For the text-containing cell, return its midpoint in [x, y] coordinate format. 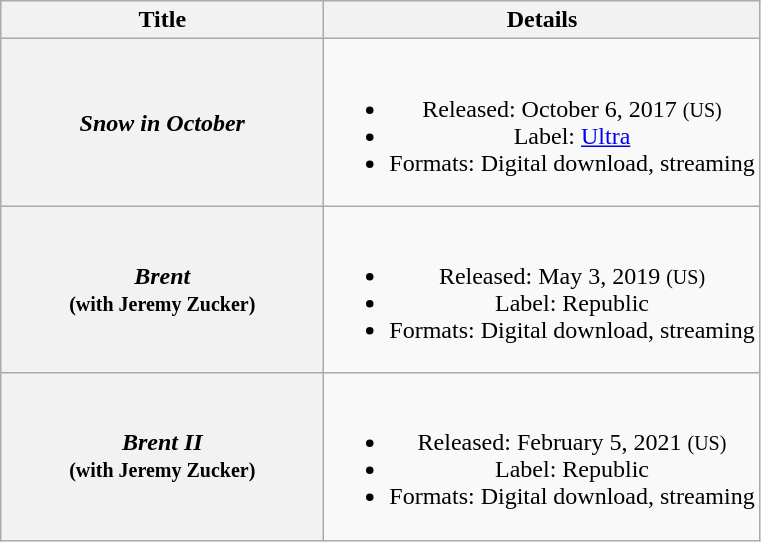
Details [542, 20]
Brent(with Jeremy Zucker) [162, 290]
Released: February 5, 2021 (US)Label: RepublicFormats: Digital download, streaming [542, 456]
Released: October 6, 2017 (US)Label: UltraFormats: Digital download, streaming [542, 122]
Snow in October [162, 122]
Brent II(with Jeremy Zucker) [162, 456]
Title [162, 20]
Released: May 3, 2019 (US)Label: RepublicFormats: Digital download, streaming [542, 290]
